Determine the [X, Y] coordinate at the center of the cell enclosing the given text.  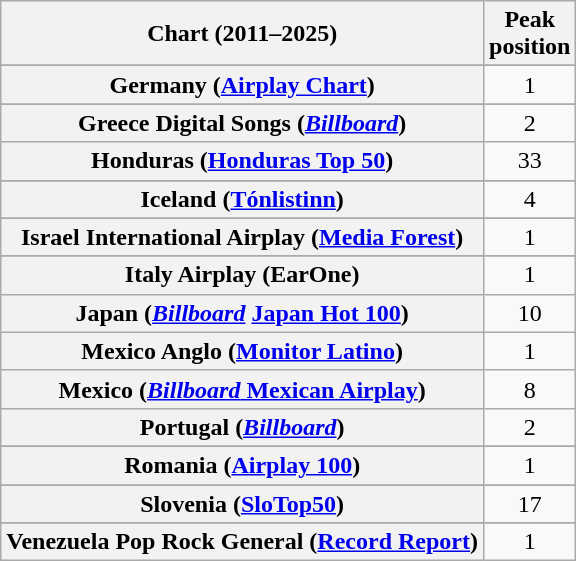
Chart (2011–2025) [242, 34]
Greece Digital Songs (Billboard) [242, 123]
Peakposition [530, 34]
Mexico (Billboard Mexican Airplay) [242, 389]
Iceland (Tónlistinn) [242, 199]
Italy Airplay (EarOne) [242, 275]
4 [530, 199]
Germany (Airplay Chart) [242, 85]
Mexico Anglo (Monitor Latino) [242, 351]
Honduras (Honduras Top 50) [242, 161]
Japan (Billboard Japan Hot 100) [242, 313]
33 [530, 161]
Israel International Airplay (Media Forest) [242, 237]
Portugal (Billboard) [242, 427]
17 [530, 503]
Venezuela Pop Rock General (Record Report) [242, 542]
10 [530, 313]
Slovenia (SloTop50) [242, 503]
Romania (Airplay 100) [242, 465]
8 [530, 389]
